Pinpoint the cell where the given text exists, returning its (x, y) midpoint coordinate. 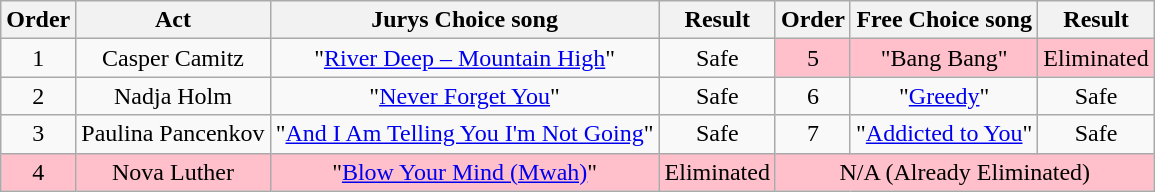
2 (38, 96)
"And I Am Telling You I'm Not Going" (464, 134)
Paulina Pancenkov (173, 134)
7 (812, 134)
N/A (Already Eliminated) (964, 172)
"Never Forget You" (464, 96)
4 (38, 172)
"River Deep – Mountain High" (464, 58)
Act (173, 20)
Nova Luther (173, 172)
5 (812, 58)
6 (812, 96)
Casper Camitz (173, 58)
Jurys Choice song (464, 20)
"Blow Your Mind (Mwah)" (464, 172)
3 (38, 134)
1 (38, 58)
Free Choice song (944, 20)
"Greedy" (944, 96)
"Bang Bang" (944, 58)
Nadja Holm (173, 96)
"Addicted to You" (944, 134)
